Find where the given text appears and provide that cell's center as [x, y] coordinate. 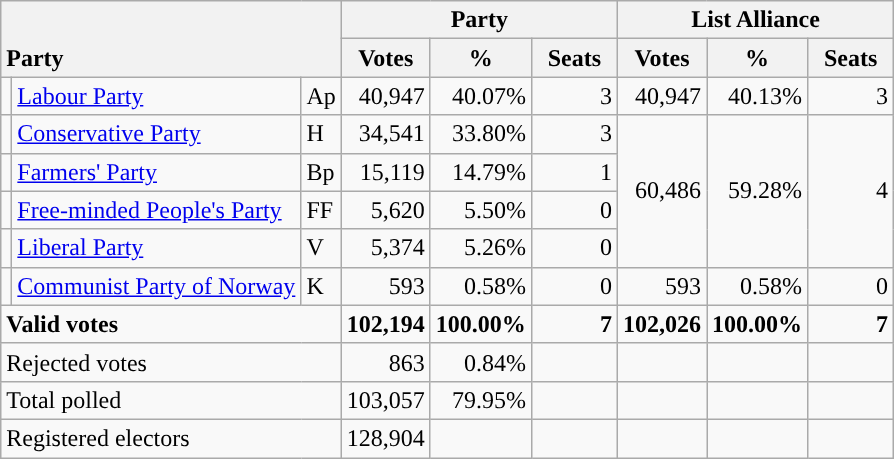
K [321, 286]
0.84% [480, 362]
4 [851, 191]
H [321, 134]
Ap [321, 96]
40.07% [480, 96]
5.50% [480, 210]
Rejected votes [172, 362]
15,119 [386, 172]
5.26% [480, 248]
79.95% [480, 400]
Labour Party [156, 96]
Total polled [172, 400]
5,374 [386, 248]
Free-minded People's Party [156, 210]
5,620 [386, 210]
34,541 [386, 134]
60,486 [662, 191]
Liberal Party [156, 248]
59.28% [758, 191]
102,026 [662, 324]
Bp [321, 172]
Farmers' Party [156, 172]
103,057 [386, 400]
102,194 [386, 324]
FF [321, 210]
List Alliance [755, 20]
V [321, 248]
863 [386, 362]
1 [574, 172]
40.13% [758, 96]
14.79% [480, 172]
128,904 [386, 438]
Valid votes [172, 324]
33.80% [480, 134]
Conservative Party [156, 134]
Communist Party of Norway [156, 286]
Registered electors [172, 438]
